Provide the [x, y] coordinate of the cell's center where the given text is located.  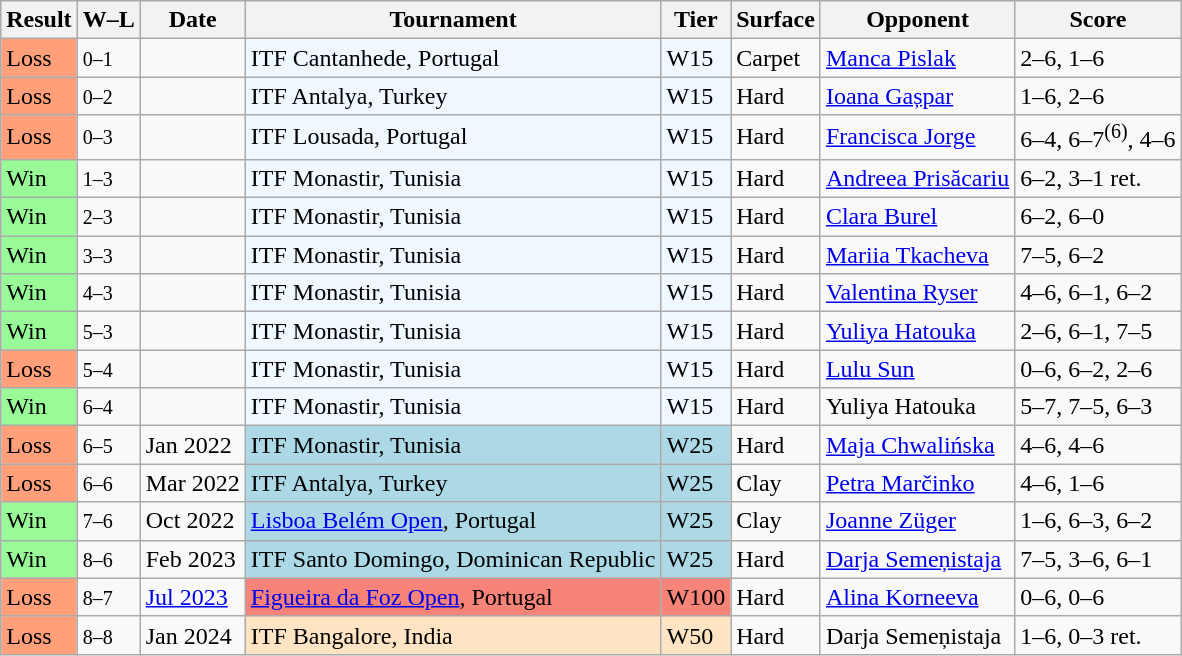
Mariia Tkacheva [917, 255]
0–3 [108, 138]
ITF Cantanhede, Portugal [453, 58]
ITF Lousada, Portugal [453, 138]
Result [39, 20]
1–6, 0–3 ret. [1098, 635]
5–4 [108, 369]
0–6, 6–2, 2–6 [1098, 369]
Clara Burel [917, 217]
Jul 2023 [192, 597]
Manca Pislak [917, 58]
Francisca Jorge [917, 138]
Valentina Ryser [917, 293]
Lulu Sun [917, 369]
3–3 [108, 255]
5–3 [108, 331]
4–6, 6–1, 6–2 [1098, 293]
6–2, 3–1 ret. [1098, 178]
8–7 [108, 597]
ITF Santo Domingo, Dominican Republic [453, 559]
W100 [696, 597]
Petra Marčinko [917, 483]
6–2, 6–0 [1098, 217]
Joanne Züger [917, 521]
Feb 2023 [192, 559]
5–7, 7–5, 6–3 [1098, 407]
Alina Korneeva [917, 597]
4–6, 1–6 [1098, 483]
6–4 [108, 407]
Maja Chwalińska [917, 445]
8–8 [108, 635]
Opponent [917, 20]
Surface [776, 20]
4–6, 4–6 [1098, 445]
ITF Bangalore, India [453, 635]
0–1 [108, 58]
1–6, 2–6 [1098, 96]
Jan 2024 [192, 635]
1–3 [108, 178]
8–6 [108, 559]
Tier [696, 20]
2–3 [108, 217]
1–6, 6–3, 6–2 [1098, 521]
6–4, 6–7(6), 4–6 [1098, 138]
2–6, 6–1, 7–5 [1098, 331]
Lisboa Belém Open, Portugal [453, 521]
W–L [108, 20]
Andreea Prisăcariu [917, 178]
Jan 2022 [192, 445]
0–6, 0–6 [1098, 597]
Tournament [453, 20]
6–6 [108, 483]
Oct 2022 [192, 521]
Mar 2022 [192, 483]
6–5 [108, 445]
0–2 [108, 96]
Ioana Gașpar [917, 96]
Figueira da Foz Open, Portugal [453, 597]
W50 [696, 635]
4–3 [108, 293]
7–5, 6–2 [1098, 255]
2–6, 1–6 [1098, 58]
7–5, 3–6, 6–1 [1098, 559]
7–6 [108, 521]
Date [192, 20]
Score [1098, 20]
Carpet [776, 58]
